Pinpoint the cell where the given text exists, returning its (x, y) midpoint coordinate. 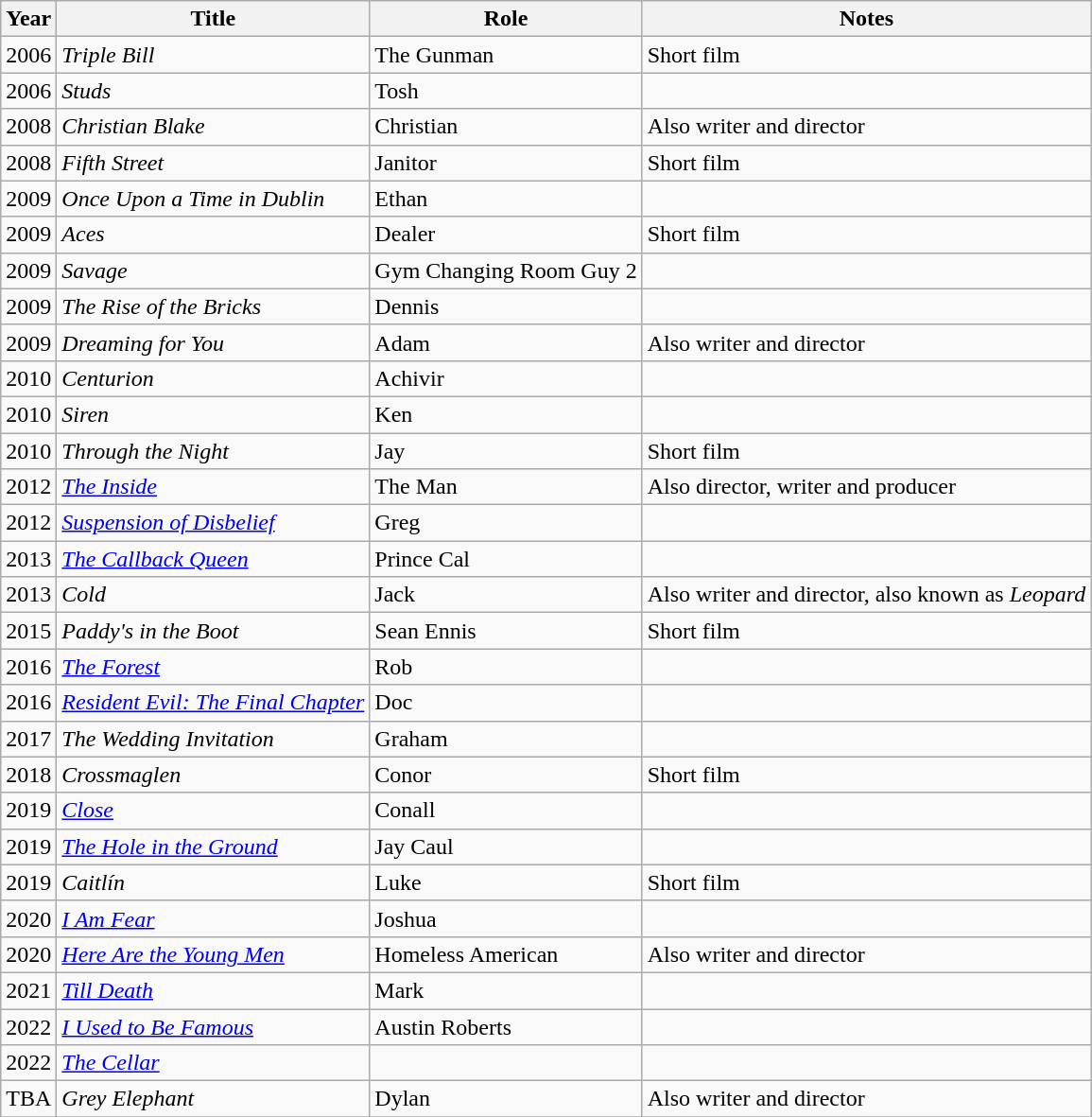
Suspension of Disbelief (214, 523)
Jay Caul (506, 846)
The Forest (214, 667)
Also director, writer and producer (866, 487)
Graham (506, 739)
Prince Cal (506, 559)
The Wedding Invitation (214, 739)
The Cellar (214, 1063)
The Inside (214, 487)
Ethan (506, 199)
Once Upon a Time in Dublin (214, 199)
Luke (506, 882)
Close (214, 811)
Conor (506, 775)
2018 (28, 775)
Ken (506, 414)
Dylan (506, 1099)
Aces (214, 235)
Conall (506, 811)
The Gunman (506, 55)
Fifth Street (214, 163)
Also writer and director, also known as Leopard (866, 595)
Cold (214, 595)
Gym Changing Room Guy 2 (506, 271)
TBA (28, 1099)
2021 (28, 990)
Triple Bill (214, 55)
Resident Evil: The Final Chapter (214, 703)
Dreaming for You (214, 342)
Dealer (506, 235)
The Hole in the Ground (214, 846)
Homeless American (506, 954)
Joshua (506, 918)
Title (214, 19)
Through the Night (214, 451)
Year (28, 19)
The Callback Queen (214, 559)
Tosh (506, 91)
2017 (28, 739)
Achivir (506, 378)
Mark (506, 990)
Sean Ennis (506, 631)
Till Death (214, 990)
Dennis (506, 306)
Here Are the Young Men (214, 954)
Adam (506, 342)
I Used to Be Famous (214, 1026)
Austin Roberts (506, 1026)
I Am Fear (214, 918)
Notes (866, 19)
Grey Elephant (214, 1099)
Centurion (214, 378)
The Rise of the Bricks (214, 306)
Greg (506, 523)
Christian (506, 127)
The Man (506, 487)
Role (506, 19)
Rob (506, 667)
Crossmaglen (214, 775)
Caitlín (214, 882)
Paddy's in the Boot (214, 631)
Siren (214, 414)
Jack (506, 595)
Studs (214, 91)
Savage (214, 271)
Jay (506, 451)
Christian Blake (214, 127)
2015 (28, 631)
Janitor (506, 163)
Doc (506, 703)
